Capture the cell that displays the provided text and extract its (x, y) central coordinate. 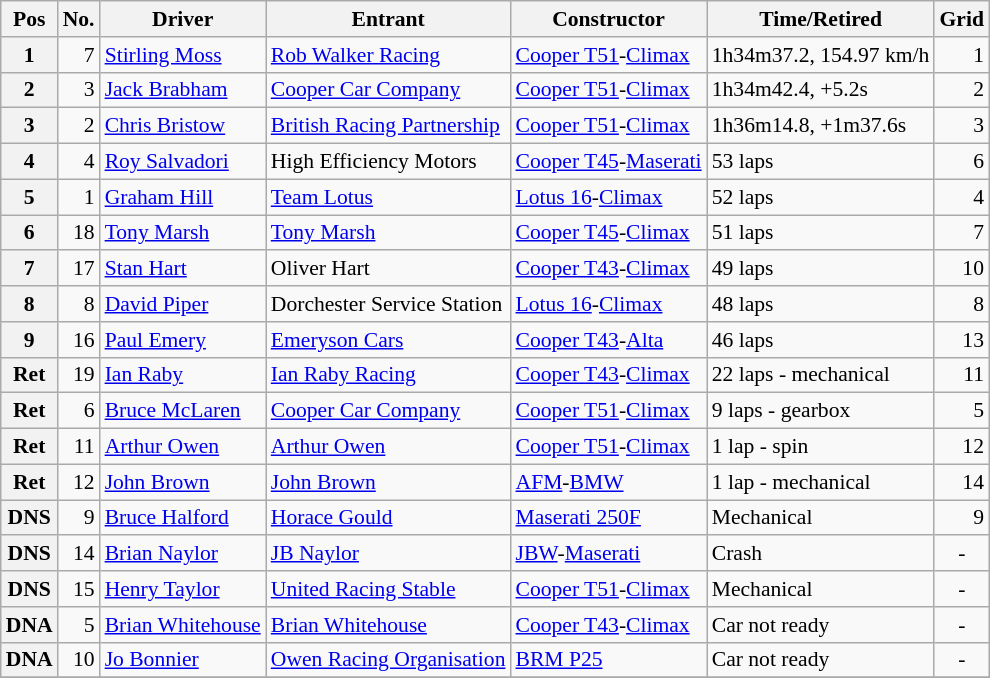
Grid (962, 19)
Driver (183, 19)
18 (79, 233)
1 lap - spin (821, 447)
Graham Hill (183, 197)
Stirling Moss (183, 55)
Cooper T45-Climax (608, 233)
48 laps (821, 304)
Bruce McLaren (183, 411)
David Piper (183, 304)
BRM P25 (608, 660)
Ian Raby Racing (388, 375)
19 (79, 375)
53 laps (821, 162)
51 laps (821, 233)
13 (962, 340)
Stan Hart (183, 269)
Cooper T43-Alta (608, 340)
Cooper T45-Maserati (608, 162)
1h34m37.2, 154.97 km/h (821, 55)
Entrant (388, 19)
Jo Bonnier (183, 660)
1 lap - mechanical (821, 482)
Constructor (608, 19)
British Racing Partnership (388, 126)
Jack Brabham (183, 90)
Dorchester Service Station (388, 304)
22 laps - mechanical (821, 375)
16 (79, 340)
United Racing Stable (388, 589)
Henry Taylor (183, 589)
Chris Bristow (183, 126)
Ian Raby (183, 375)
Horace Gould (388, 518)
JB Naylor (388, 554)
49 laps (821, 269)
Team Lotus (388, 197)
AFM-BMW (608, 482)
Rob Walker Racing (388, 55)
No. (79, 19)
9 laps - gearbox (821, 411)
Paul Emery (183, 340)
JBW-Maserati (608, 554)
Emeryson Cars (388, 340)
Owen Racing Organisation (388, 660)
46 laps (821, 340)
Time/Retired (821, 19)
Roy Salvadori (183, 162)
Bruce Halford (183, 518)
Oliver Hart (388, 269)
1h34m42.4, +5.2s (821, 90)
Maserati 250F (608, 518)
17 (79, 269)
Pos (30, 19)
52 laps (821, 197)
1h36m14.8, +1m37.6s (821, 126)
High Efficiency Motors (388, 162)
Brian Naylor (183, 554)
15 (79, 589)
Crash (821, 554)
